For the text-containing cell, return its midpoint in (x, y) coordinate format. 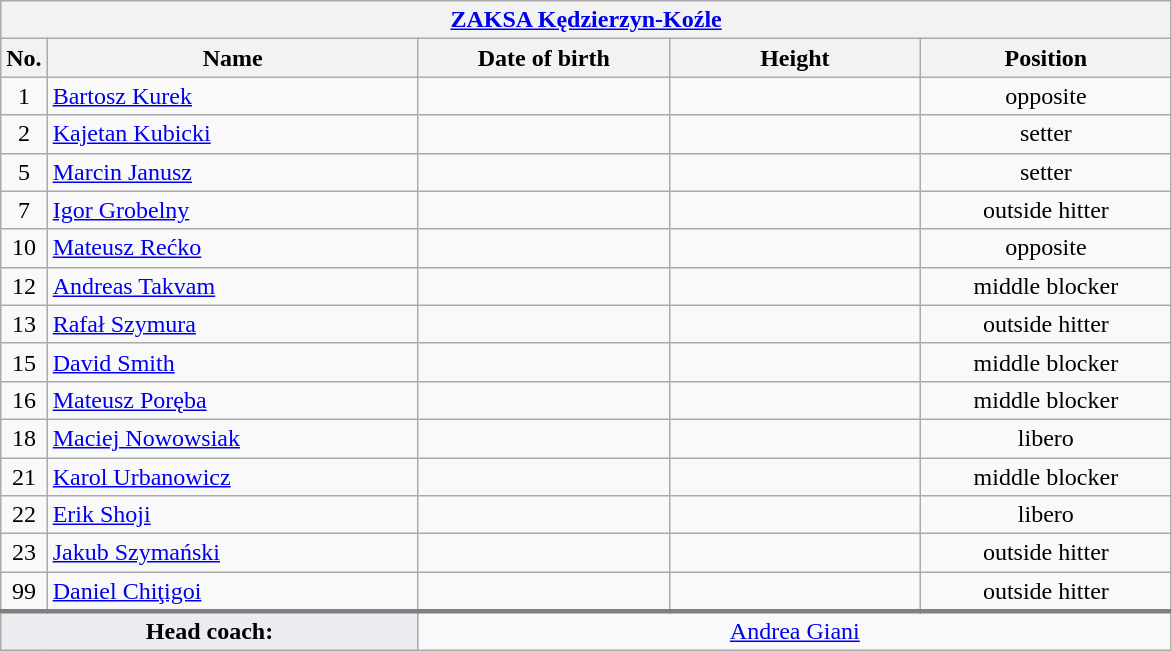
Erik Shoji (232, 515)
1 (24, 96)
Igor Grobelny (232, 210)
15 (24, 362)
13 (24, 324)
Head coach: (210, 631)
Position (1046, 58)
Kajetan Kubicki (232, 134)
Karol Urbanowicz (232, 477)
Bartosz Kurek (232, 96)
7 (24, 210)
23 (24, 553)
Marcin Janusz (232, 172)
Andrea Giani (794, 631)
Andreas Takvam (232, 286)
Height (794, 58)
22 (24, 515)
10 (24, 248)
Jakub Szymański (232, 553)
Name (232, 58)
Mateusz Rećko (232, 248)
ZAKSA Kędzierzyn-Koźle (586, 20)
12 (24, 286)
99 (24, 592)
2 (24, 134)
Maciej Nowowsiak (232, 438)
21 (24, 477)
18 (24, 438)
5 (24, 172)
Date of birth (544, 58)
David Smith (232, 362)
16 (24, 400)
Daniel Chiţigoi (232, 592)
No. (24, 58)
Rafał Szymura (232, 324)
Mateusz Poręba (232, 400)
